Identify which cell holds the provided text, then report its (X, Y) central coordinate. 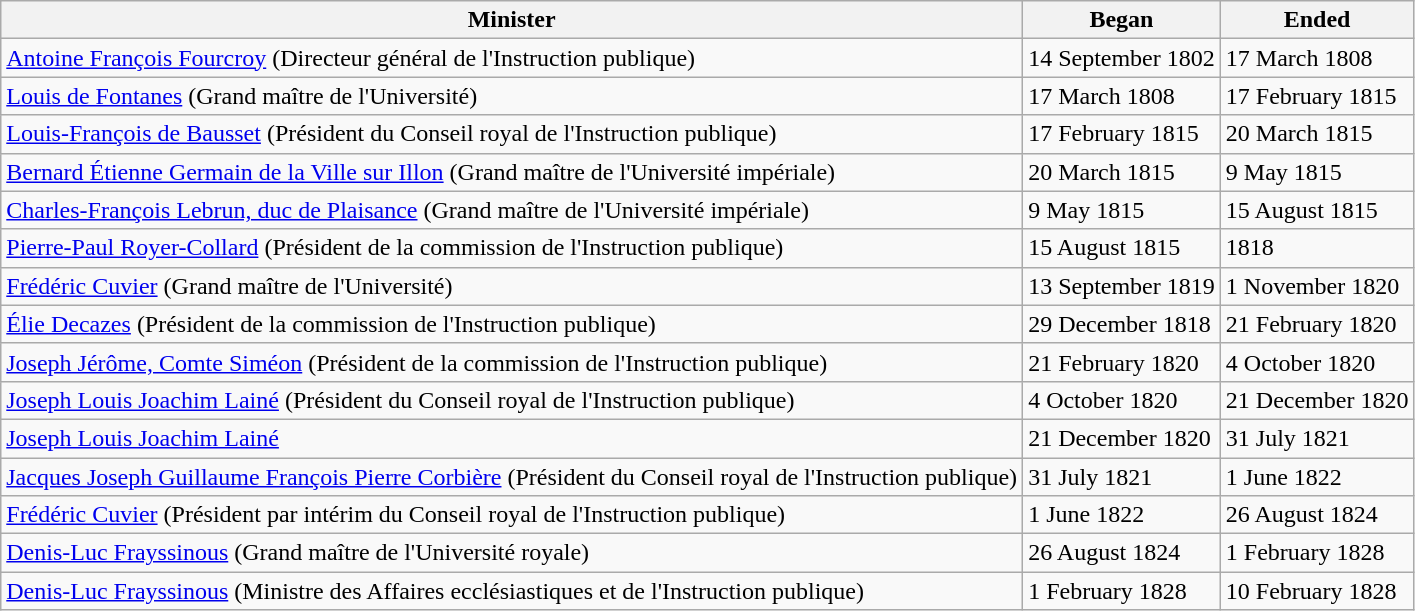
Minister (512, 20)
Denis-Luc Frayssinous (Grand maître de l'Université royale) (512, 553)
Ended (1317, 20)
1818 (1317, 248)
Denis-Luc Frayssinous (Ministre des Affaires ecclésiastiques et de l'Instruction publique) (512, 591)
1 November 1820 (1317, 286)
14 September 1802 (1122, 58)
Began (1122, 20)
Jacques Joseph Guillaume François Pierre Corbière (Président du Conseil royal de l'Instruction publique) (512, 477)
Bernard Étienne Germain de la Ville sur Illon (Grand maître de l'Université impériale) (512, 172)
Frédéric Cuvier (Grand maître de l'Université) (512, 286)
Élie Decazes (Président de la commission de l'Instruction publique) (512, 324)
29 December 1818 (1122, 324)
Antoine François Fourcroy (Directeur général de l'Instruction publique) (512, 58)
Frédéric Cuvier (Président par intérim du Conseil royal de l'Instruction publique) (512, 515)
Charles-François Lebrun, duc de Plaisance (Grand maître de l'Université impériale) (512, 210)
Louis-François de Bausset (Président du Conseil royal de l'Instruction publique) (512, 134)
Louis de Fontanes (Grand maître de l'Université) (512, 96)
10 February 1828 (1317, 591)
Joseph Louis Joachim Lainé (512, 438)
Joseph Louis Joachim Lainé (Président du Conseil royal de l'Instruction publique) (512, 400)
Joseph Jérôme, Comte Siméon (Président de la commission de l'Instruction publique) (512, 362)
Pierre-Paul Royer-Collard (Président de la commission de l'Instruction publique) (512, 248)
13 September 1819 (1122, 286)
